Locate the cell with the specified text and output its (X, Y) center coordinate. 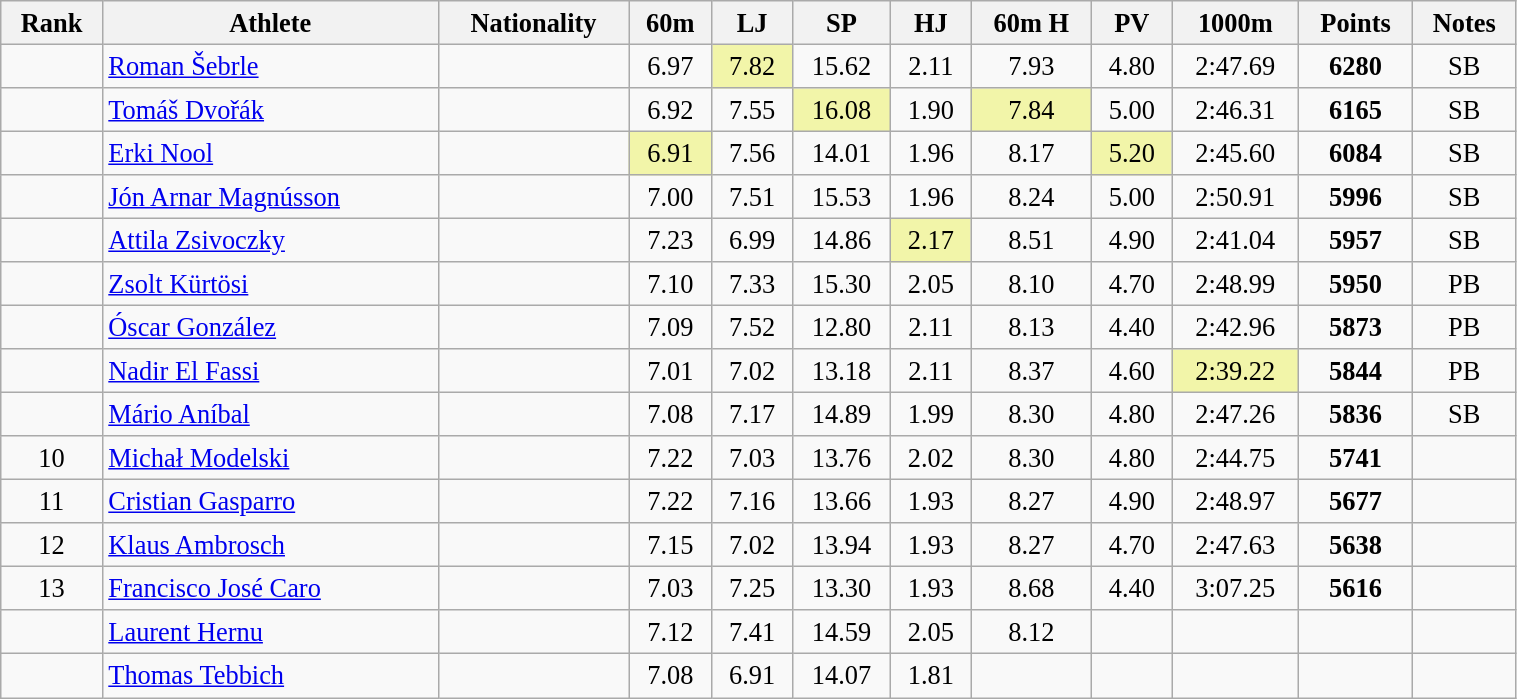
Mário Aníbal (270, 414)
8.13 (1032, 327)
2.02 (931, 458)
2:44.75 (1236, 458)
Notes (1464, 22)
Cristian Gasparro (270, 501)
Athlete (270, 22)
5836 (1356, 414)
6.92 (670, 109)
60m H (1032, 22)
13.66 (841, 501)
8.17 (1032, 153)
7.10 (670, 284)
7.23 (670, 240)
8.10 (1032, 284)
7.51 (752, 197)
12 (52, 545)
SP (841, 22)
6.97 (670, 66)
14.89 (841, 414)
7.12 (670, 632)
LJ (752, 22)
7.84 (1032, 109)
13.30 (841, 588)
2:42.96 (1236, 327)
60m (670, 22)
Attila Zsivoczky (270, 240)
HJ (931, 22)
Erki Nool (270, 153)
15.30 (841, 284)
14.01 (841, 153)
2:47.63 (1236, 545)
13 (52, 588)
2:45.60 (1236, 153)
6165 (1356, 109)
Zsolt Kürtösi (270, 284)
2:48.99 (1236, 284)
3:07.25 (1236, 588)
7.09 (670, 327)
Nationality (533, 22)
7.93 (1032, 66)
14.59 (841, 632)
7.52 (752, 327)
2:48.97 (1236, 501)
2:47.26 (1236, 414)
Nadir El Fassi (270, 371)
Óscar González (270, 327)
8.51 (1032, 240)
1000m (1236, 22)
6280 (1356, 66)
7.17 (752, 414)
1.81 (931, 676)
8.37 (1032, 371)
7.01 (670, 371)
2:47.69 (1236, 66)
10 (52, 458)
Francisco José Caro (270, 588)
4.60 (1132, 371)
13.18 (841, 371)
2:50.91 (1236, 197)
5950 (1356, 284)
7.15 (670, 545)
Roman Šebrle (270, 66)
Laurent Hernu (270, 632)
1.90 (931, 109)
7.41 (752, 632)
7.82 (752, 66)
7.55 (752, 109)
5873 (1356, 327)
12.80 (841, 327)
Klaus Ambrosch (270, 545)
Thomas Tebbich (270, 676)
5996 (1356, 197)
Tomáš Dvořák (270, 109)
Michał Modelski (270, 458)
PV (1132, 22)
5.20 (1132, 153)
8.68 (1032, 588)
13.76 (841, 458)
5844 (1356, 371)
14.86 (841, 240)
5741 (1356, 458)
15.53 (841, 197)
5638 (1356, 545)
2:39.22 (1236, 371)
15.62 (841, 66)
7.56 (752, 153)
13.94 (841, 545)
8.12 (1032, 632)
1.99 (931, 414)
8.24 (1032, 197)
5677 (1356, 501)
2:41.04 (1236, 240)
2.17 (931, 240)
2:46.31 (1236, 109)
7.25 (752, 588)
Points (1356, 22)
7.33 (752, 284)
5957 (1356, 240)
7.16 (752, 501)
11 (52, 501)
7.00 (670, 197)
5616 (1356, 588)
16.08 (841, 109)
Rank (52, 22)
14.07 (841, 676)
Jón Arnar Magnússon (270, 197)
6.99 (752, 240)
6084 (1356, 153)
